Detect which cell encompasses the target text, then output its [X, Y] center coordinate. 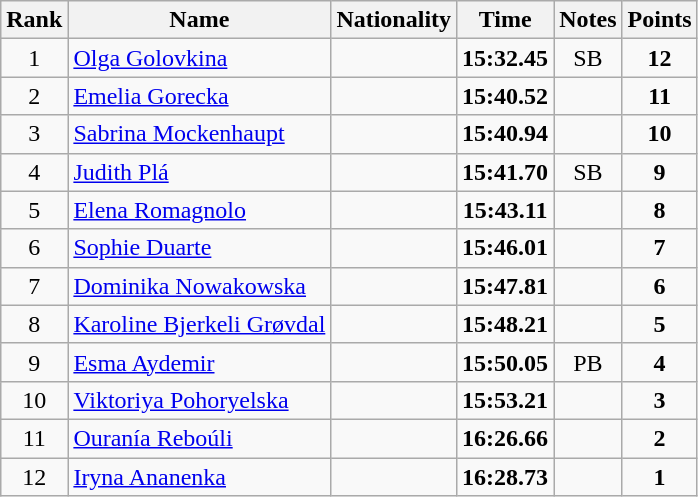
Nationality [394, 20]
15:40.94 [506, 134]
Ouranía Reboúli [200, 438]
Points [660, 20]
15:43.11 [506, 210]
Time [506, 20]
Elena Romagnolo [200, 210]
15:53.21 [506, 400]
Notes [588, 20]
15:41.70 [506, 172]
16:26.66 [506, 438]
15:48.21 [506, 324]
Karoline Bjerkeli Grøvdal [200, 324]
Iryna Ananenka [200, 477]
15:32.45 [506, 58]
Sophie Duarte [200, 248]
15:46.01 [506, 248]
Name [200, 20]
15:50.05 [506, 362]
Dominika Nowakowska [200, 286]
Emelia Gorecka [200, 96]
PB [588, 362]
Esma Aydemir [200, 362]
15:40.52 [506, 96]
Olga Golovkina [200, 58]
Viktoriya Pohoryelska [200, 400]
Rank [34, 20]
Judith Plá [200, 172]
15:47.81 [506, 286]
16:28.73 [506, 477]
Sabrina Mockenhaupt [200, 134]
